Return [x, y] of the center of cell containing provided text 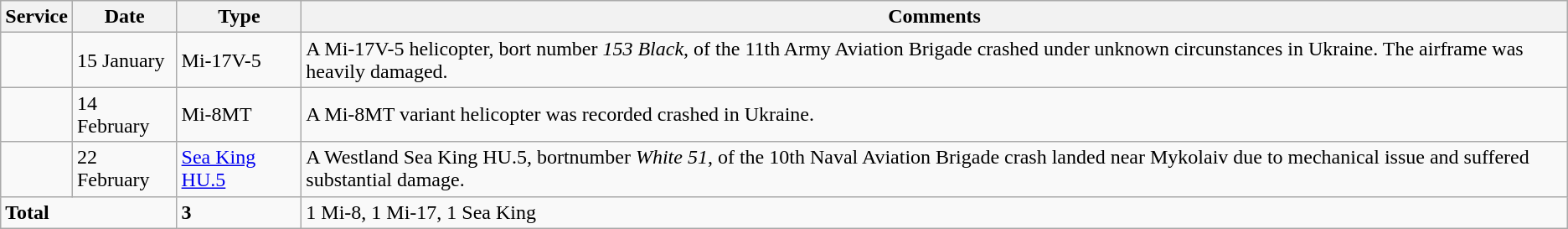
Total [89, 212]
3 [240, 212]
22 February [124, 169]
Sea King HU.5 [240, 169]
1 Mi-8, 1 Mi-17, 1 Sea King [935, 212]
Mi-17V-5 [240, 60]
15 January [124, 60]
Date [124, 17]
Comments [935, 17]
14 February [124, 114]
A Mi-8MT variant helicopter was recorded crashed in Ukraine. [935, 114]
Type [240, 17]
Service [37, 17]
Mi-8MT [240, 114]
